Determine the [x, y] coordinate at the center of the cell enclosing the given text.  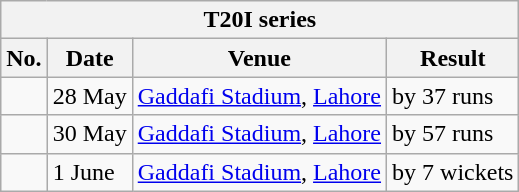
by 37 runs [453, 96]
T20I series [260, 20]
by 7 wickets [453, 172]
30 May [90, 134]
Venue [259, 58]
Result [453, 58]
by 57 runs [453, 134]
Date [90, 58]
No. [24, 58]
28 May [90, 96]
1 June [90, 172]
